Search for the cell housing the specified text and yield its (x, y) center coordinate. 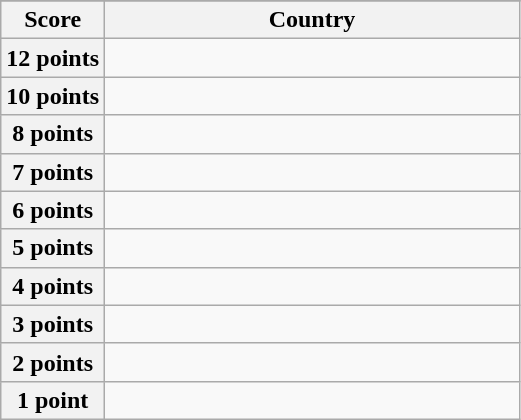
7 points (53, 172)
Country (312, 20)
Score (53, 20)
2 points (53, 362)
12 points (53, 58)
1 point (53, 400)
10 points (53, 96)
6 points (53, 210)
8 points (53, 134)
4 points (53, 286)
3 points (53, 324)
5 points (53, 248)
